Return [x, y] of the center of cell containing provided text 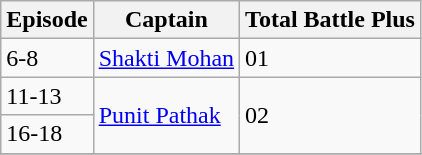
Total Battle Plus [330, 20]
01 [330, 58]
02 [330, 115]
Punit Pathak [166, 115]
Shakti Mohan [166, 58]
Episode [47, 20]
16-18 [47, 134]
Captain [166, 20]
11-13 [47, 96]
6-8 [47, 58]
